From the cell containing the given text, extract its center point as [x, y] coordinate. 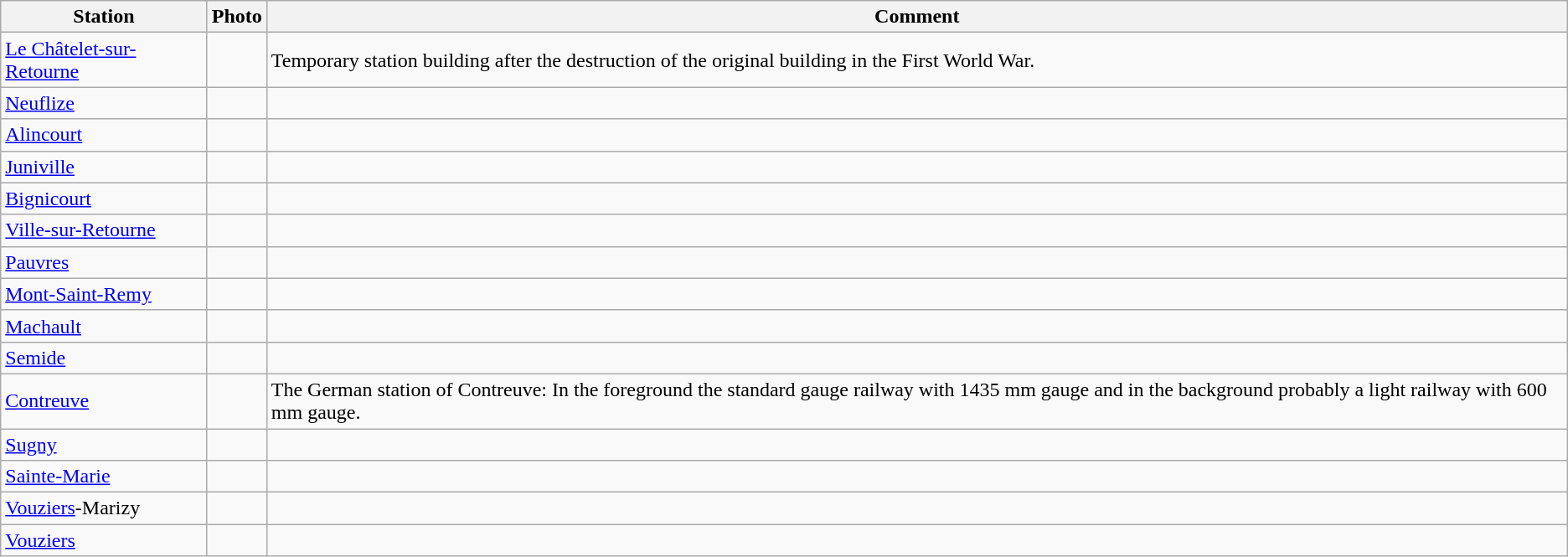
Comment [916, 17]
Vouziers [104, 540]
Bignicourt [104, 199]
Juniville [104, 167]
Temporary station building after the destruction of the original building in the First World War. [916, 60]
Neuflize [104, 103]
Machault [104, 326]
Semide [104, 358]
Station [104, 17]
Ville-sur-Retourne [104, 230]
Alincourt [104, 135]
Mont-Saint-Remy [104, 294]
Sugny [104, 445]
Sainte-Marie [104, 477]
Pauvres [104, 262]
Le Châtelet-sur-Retourne [104, 60]
Contreuve [104, 400]
Vouziers-Marizy [104, 508]
Photo [236, 17]
